Extract the [x, y] coordinate from the center of the cell holding the provided text.  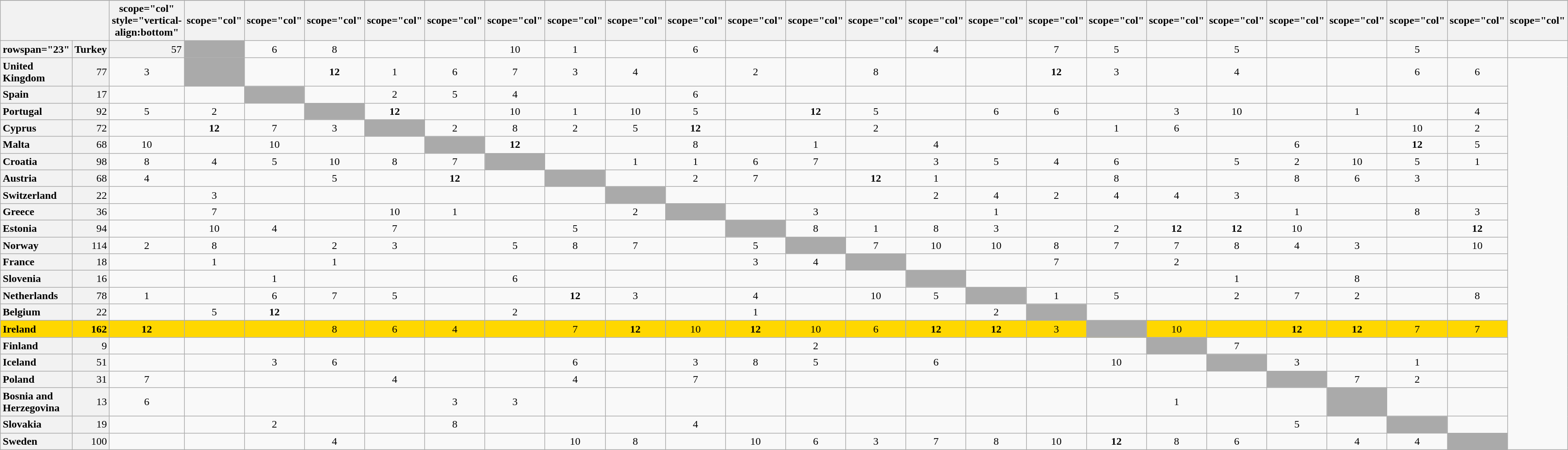
Estonia [36, 228]
Poland [36, 379]
16 [91, 279]
78 [91, 296]
Slovenia [36, 279]
19 [91, 424]
Finland [36, 346]
Sweden [36, 441]
Bosnia and Herzegovina [36, 402]
100 [91, 441]
Greece [36, 212]
Slovakia [36, 424]
rowspan="23" [36, 49]
Croatia [36, 161]
36 [91, 212]
94 [91, 228]
162 [91, 329]
Austria [36, 178]
scope="col" style="vertical-align:bottom" [147, 21]
72 [91, 128]
57 [147, 49]
Portugal [36, 111]
92 [91, 111]
Malta [36, 145]
Belgium [36, 312]
Ireland [36, 329]
114 [91, 245]
Netherlands [36, 296]
United Kingdom [36, 72]
Turkey [91, 49]
51 [91, 362]
18 [91, 262]
Switzerland [36, 195]
13 [91, 402]
17 [91, 95]
77 [91, 72]
98 [91, 161]
Cyprus [36, 128]
Norway [36, 245]
9 [91, 346]
Iceland [36, 362]
France [36, 262]
31 [91, 379]
Spain [36, 95]
